Output the [X, Y] coordinate of the center of the cell containing the given text.  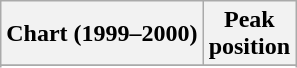
Chart (1999–2000) [102, 34]
Peakposition [249, 34]
